Find where the given text appears and provide that cell's center as [X, Y] coordinate. 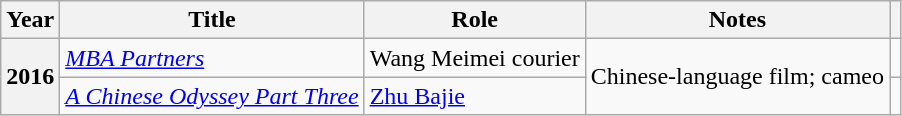
A Chinese Odyssey Part Three [212, 96]
Role [474, 20]
Notes [737, 20]
MBA Partners [212, 58]
Zhu Bajie [474, 96]
Title [212, 20]
Wang Meimei courier [474, 58]
Chinese-language film; cameo [737, 77]
Year [30, 20]
2016 [30, 77]
